Pinpoint the cell where the given text exists, returning its (X, Y) midpoint coordinate. 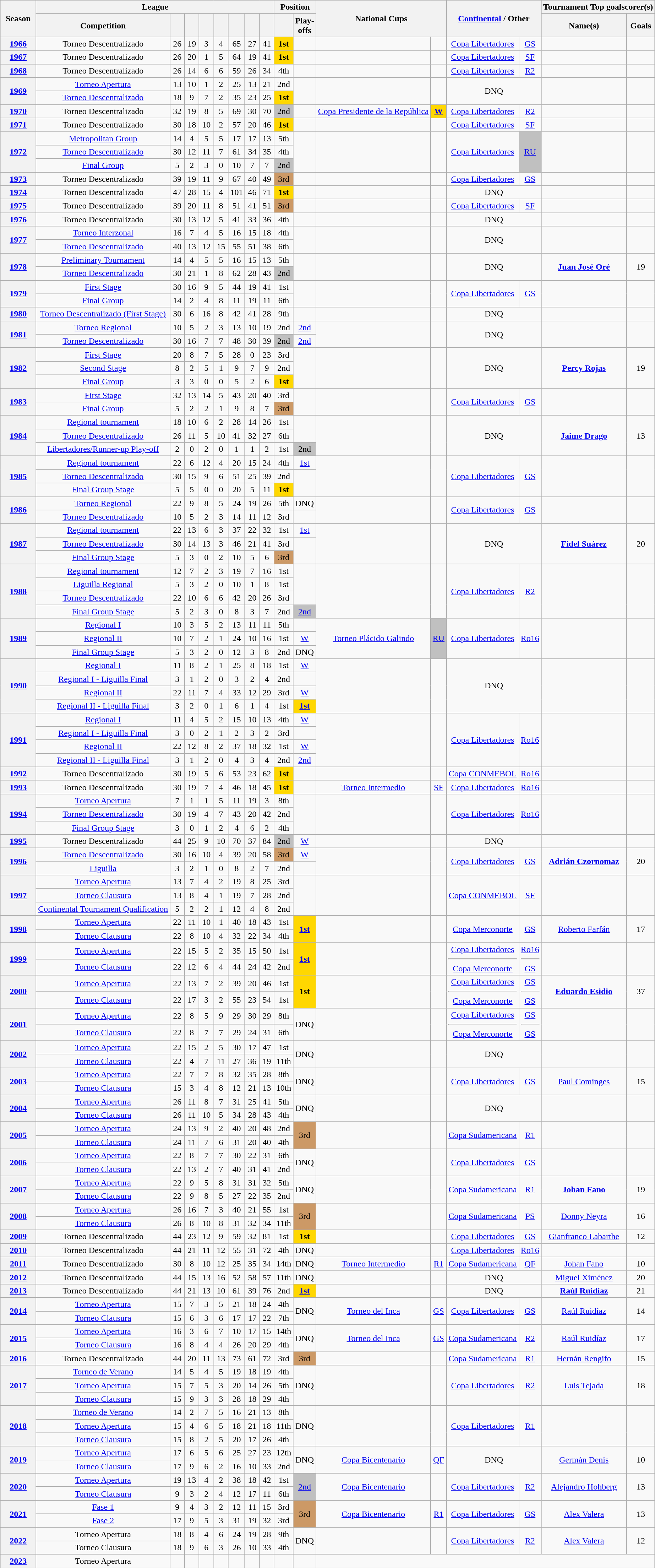
7th (284, 1318)
Fase 1 (103, 1507)
73 (236, 1358)
Donny Neyra (584, 1216)
1997 (18, 895)
Eduardo Esidio (584, 992)
2014 (18, 1311)
1972 (18, 152)
65 (236, 44)
Ro16GS (530, 959)
69 (236, 111)
1986 (18, 510)
1991 (18, 740)
81 (267, 1237)
1979 (18, 294)
Paul Cominges (584, 1081)
2018 (18, 1426)
Play-offs (305, 26)
1971 (18, 125)
2010 (18, 1250)
1998 (18, 929)
2022 (18, 1541)
1975 (18, 206)
2023 (18, 1561)
Name(s) (584, 26)
Metropolitan Group (103, 138)
1995 (18, 841)
Copa Presidente de la República (373, 111)
PS (530, 1216)
49 (267, 179)
52 (236, 1277)
Tournament Top goalscorer(s) (598, 7)
1983 (18, 402)
2006 (18, 1162)
50 (267, 951)
Continental / Other (494, 18)
1980 (18, 314)
2011 (18, 1264)
84 (267, 841)
Competition (103, 26)
2008 (18, 1216)
Fase 2 (103, 1520)
1981 (18, 334)
Roberto Farfán (584, 929)
Second Stage (103, 368)
Position (295, 7)
1994 (18, 814)
Gianfranco Labarthe (584, 1237)
Torneo Interzonal (103, 233)
Adrián Czornomaz (584, 862)
Liguilla (103, 868)
64 (236, 57)
1996 (18, 862)
1984 (18, 436)
2007 (18, 1189)
2021 (18, 1514)
Germán Denis (584, 1460)
Miguel Ximénez (584, 1277)
1968 (18, 71)
1976 (18, 219)
2005 (18, 1135)
Torneo Descentralizado (First Stage) (103, 314)
Torneo Plácido Galindo (373, 639)
Hernán Rengifo (584, 1358)
1982 (18, 368)
1967 (18, 57)
12th (284, 1453)
Liguilla Regional (103, 584)
1992 (18, 774)
2001 (18, 1024)
2016 (18, 1358)
2013 (18, 1291)
1966 (18, 44)
1969 (18, 91)
Copa Merconorte (483, 929)
1974 (18, 192)
1988 (18, 591)
76 (267, 1291)
2000 (18, 992)
National Cups (381, 18)
1985 (18, 476)
1989 (18, 639)
1977 (18, 240)
1993 (18, 787)
2012 (18, 1277)
Goals (641, 26)
1973 (18, 179)
1978 (18, 267)
54 (267, 1000)
2017 (18, 1385)
1970 (18, 111)
2009 (18, 1237)
101 (236, 192)
Percy Rojas (584, 368)
Continental Tournament Qualification (103, 909)
2020 (18, 1487)
53 (236, 774)
2019 (18, 1460)
Season (18, 18)
Alejandro Hohberg (584, 1487)
1987 (18, 544)
10th (284, 1088)
Libertadores/Runner-up Play-off (103, 449)
2003 (18, 1081)
2004 (18, 1108)
71 (267, 192)
45 (267, 787)
Juan José Oré (584, 267)
2002 (18, 1054)
Fidel Suárez (584, 544)
1999 (18, 959)
League (155, 7)
Preliminary Tournament (103, 260)
67 (236, 179)
Jaime Drago (584, 436)
1990 (18, 686)
2015 (18, 1338)
Luis Tejada (584, 1385)
